Pinpoint the cell where the given text exists, returning its [X, Y] midpoint coordinate. 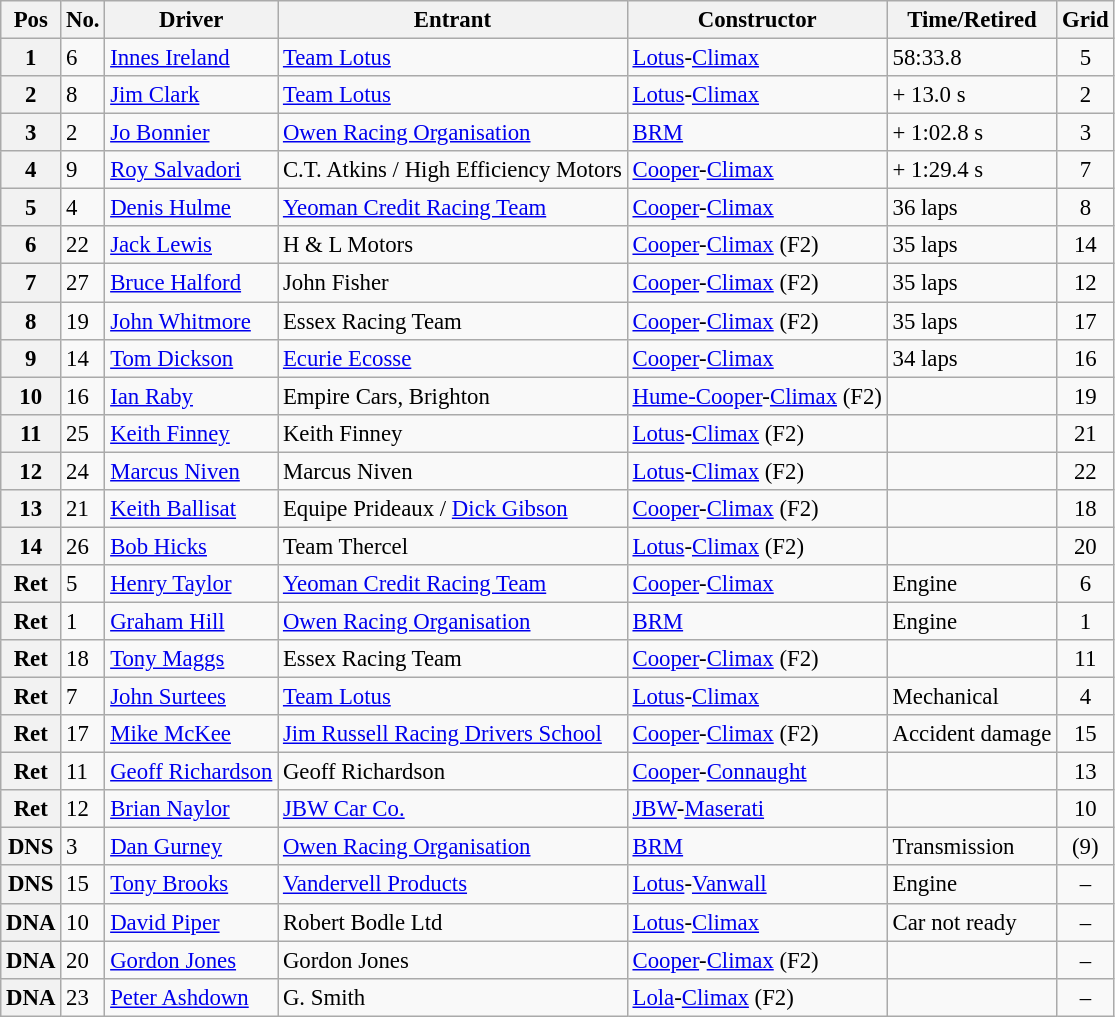
Hume-Cooper-Climax (F2) [757, 396]
John Fisher [453, 283]
(9) [1086, 847]
Tony Brooks [192, 885]
Jim Clark [192, 95]
Bob Hicks [192, 546]
58:33.8 [972, 58]
Graham Hill [192, 621]
Ian Raby [192, 396]
Entrant [453, 20]
24 [83, 471]
Bruce Halford [192, 283]
Lola-Climax (F2) [757, 997]
H & L Motors [453, 245]
26 [83, 546]
Jack Lewis [192, 245]
+ 1:02.8 s [972, 133]
Equipe Prideaux / Dick Gibson [453, 509]
Denis Hulme [192, 208]
Roy Salvadori [192, 170]
JBW Car Co. [453, 809]
David Piper [192, 922]
Car not ready [972, 922]
25 [83, 433]
+ 13.0 s [972, 95]
23 [83, 997]
John Surtees [192, 697]
Tom Dickson [192, 358]
Henry Taylor [192, 584]
C.T. Atkins / High Efficiency Motors [453, 170]
No. [83, 20]
Tony Maggs [192, 659]
Cooper-Connaught [757, 772]
Constructor [757, 20]
34 laps [972, 358]
27 [83, 283]
36 laps [972, 208]
Peter Ashdown [192, 997]
Transmission [972, 847]
Dan Gurney [192, 847]
G. Smith [453, 997]
Robert Bodle Ltd [453, 922]
Time/Retired [972, 20]
Keith Ballisat [192, 509]
Vandervell Products [453, 885]
Pos [31, 20]
Accident damage [972, 734]
Lotus-Vanwall [757, 885]
Empire Cars, Brighton [453, 396]
Jim Russell Racing Drivers School [453, 734]
+ 1:29.4 s [972, 170]
Ecurie Ecosse [453, 358]
Mechanical [972, 697]
Mike McKee [192, 734]
Innes Ireland [192, 58]
Team Thercel [453, 546]
Driver [192, 20]
Brian Naylor [192, 809]
Jo Bonnier [192, 133]
Grid [1086, 20]
JBW-Maserati [757, 809]
John Whitmore [192, 321]
